Return [x, y] of the center of cell containing provided text 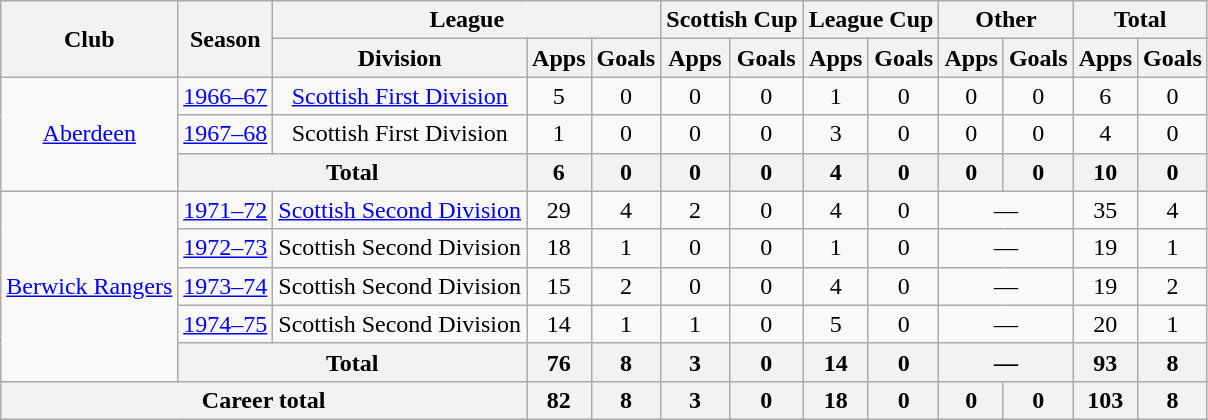
29 [559, 210]
1967–68 [226, 134]
Other [1006, 20]
1974–75 [226, 324]
League [467, 20]
Club [90, 39]
Berwick Rangers [90, 286]
35 [1105, 210]
1966–67 [226, 96]
1973–74 [226, 286]
76 [559, 362]
Division [400, 58]
15 [559, 286]
93 [1105, 362]
League Cup [871, 20]
1972–73 [226, 248]
10 [1105, 172]
Career total [264, 400]
Scottish Cup [732, 20]
Aberdeen [90, 134]
20 [1105, 324]
103 [1105, 400]
82 [559, 400]
Season [226, 39]
1971–72 [226, 210]
